Pinpoint the cell where the given text exists, returning its [x, y] midpoint coordinate. 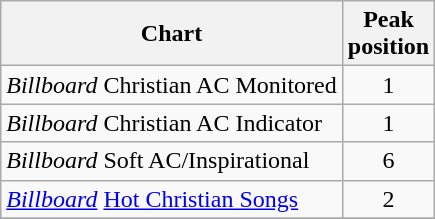
Chart [172, 34]
Billboard Christian AC Indicator [172, 123]
6 [388, 161]
Billboard Hot Christian Songs [172, 199]
2 [388, 199]
Billboard Soft AC/Inspirational [172, 161]
Peakposition [388, 34]
Billboard Christian AC Monitored [172, 85]
